Provide the (x, y) coordinate of the cell's center where the given text is located.  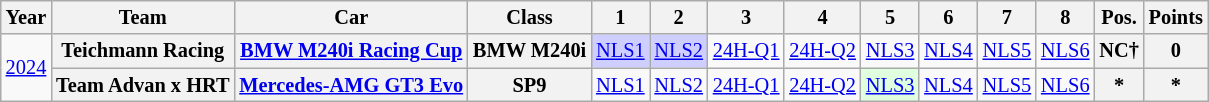
Points (1176, 17)
Teichmann Racing (142, 51)
BMW M240i (530, 51)
6 (948, 17)
Pos. (1118, 17)
BMW M240i Racing Cup (351, 51)
Class (530, 17)
Car (351, 17)
4 (822, 17)
7 (1007, 17)
8 (1065, 17)
NC† (1118, 51)
1 (620, 17)
0 (1176, 51)
Mercedes-AMG GT3 Evo (351, 85)
Team Advan x HRT (142, 85)
3 (746, 17)
2 (679, 17)
2024 (26, 68)
Team (142, 17)
Year (26, 17)
5 (890, 17)
SP9 (530, 85)
